Determine the (X, Y) coordinate at the center of the cell enclosing the given text.  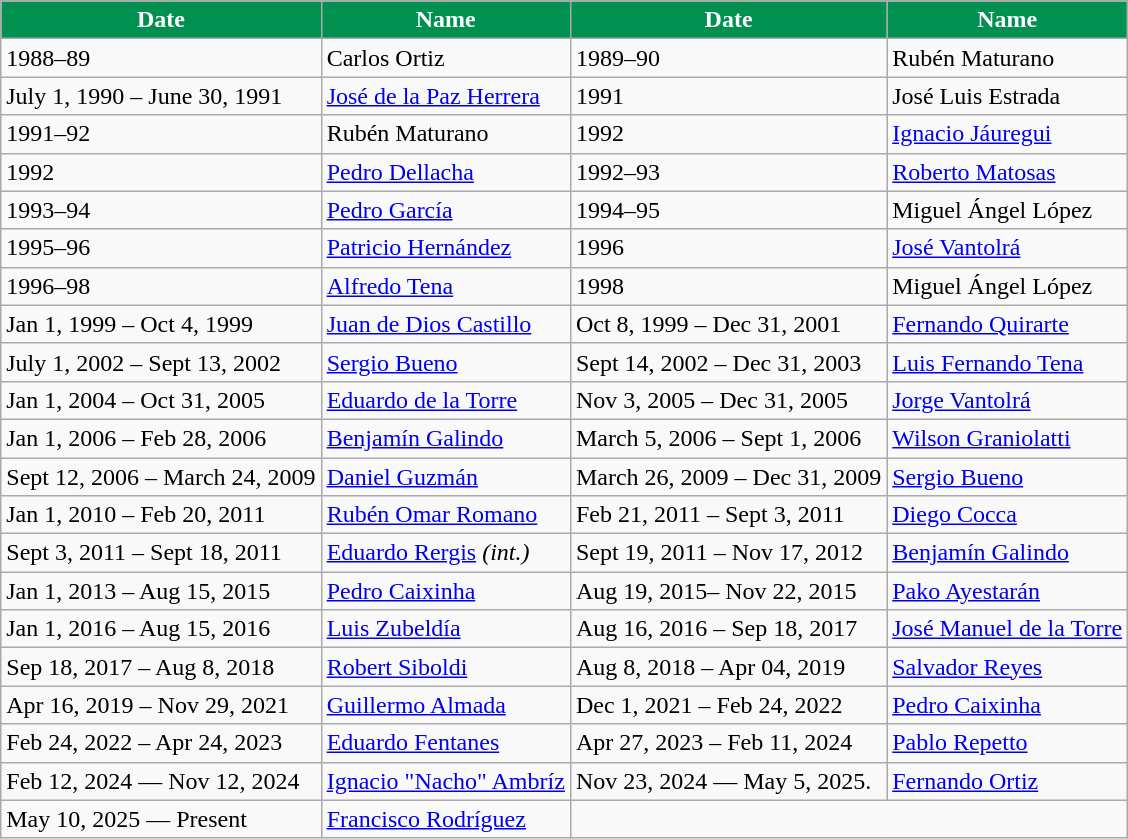
Carlos Ortiz (446, 58)
1995–96 (161, 248)
Dec 1, 2021 – Feb 24, 2022 (728, 705)
Jan 1, 2016 – Aug 15, 2016 (161, 629)
Sept 14, 2002 – Dec 31, 2003 (728, 362)
1988–89 (161, 58)
March 26, 2009 – Dec 31, 2009 (728, 477)
Salvador Reyes (1008, 667)
1996–98 (161, 286)
Fernando Ortiz (1008, 781)
Diego Cocca (1008, 515)
Eduardo Fentanes (446, 743)
Pako Ayestarán (1008, 591)
Feb 21, 2011 – Sept 3, 2011 (728, 515)
1992–93 (728, 172)
Jan 1, 1999 – Oct 4, 1999 (161, 324)
Luis Fernando Tena (1008, 362)
Oct 8, 1999 – Dec 31, 2001 (728, 324)
Apr 27, 2023 – Feb 11, 2024 (728, 743)
Sept 19, 2011 – Nov 17, 2012 (728, 553)
Juan de Dios Castillo (446, 324)
July 1, 2002 – Sept 13, 2002 (161, 362)
Pedro García (446, 210)
1994–95 (728, 210)
May 10, 2025 — Present (161, 819)
Luis Zubeldía (446, 629)
1991 (728, 96)
Jan 1, 2004 – Oct 31, 2005 (161, 400)
Apr 16, 2019 – Nov 29, 2021 (161, 705)
Ignacio Jáuregui (1008, 134)
1991–92 (161, 134)
José Luis Estrada (1008, 96)
Rubén Omar Romano (446, 515)
Eduardo de la Torre (446, 400)
Aug 19, 2015– Nov 22, 2015 (728, 591)
Feb 24, 2022 – Apr 24, 2023 (161, 743)
Daniel Guzmán (446, 477)
1998 (728, 286)
Ignacio "Nacho" Ambríz (446, 781)
Sept 12, 2006 – March 24, 2009 (161, 477)
Alfredo Tena (446, 286)
Aug 16, 2016 – Sep 18, 2017 (728, 629)
Nov 3, 2005 – Dec 31, 2005 (728, 400)
1993–94 (161, 210)
Robert Siboldi (446, 667)
Fernando Quirarte (1008, 324)
José Manuel de la Torre (1008, 629)
1989–90 (728, 58)
Guillermo Almada (446, 705)
Roberto Matosas (1008, 172)
Eduardo Rergis (int.) (446, 553)
Sep 18, 2017 – Aug 8, 2018 (161, 667)
Jan 1, 2006 – Feb 28, 2006 (161, 438)
Pedro Dellacha (446, 172)
Patricio Hernández (446, 248)
March 5, 2006 – Sept 1, 2006 (728, 438)
Wilson Graniolatti (1008, 438)
Nov 23, 2024 — May 5, 2025. (728, 781)
Jan 1, 2010 – Feb 20, 2011 (161, 515)
Pablo Repetto (1008, 743)
Feb 12, 2024 — Nov 12, 2024 (161, 781)
Aug 8, 2018 – Apr 04, 2019 (728, 667)
Sept 3, 2011 – Sept 18, 2011 (161, 553)
1996 (728, 248)
José Vantolrá (1008, 248)
Jan 1, 2013 – Aug 15, 2015 (161, 591)
Francisco Rodríguez (446, 819)
July 1, 1990 – June 30, 1991 (161, 96)
José de la Paz Herrera (446, 96)
Jorge Vantolrá (1008, 400)
